Detect which cell encompasses the target text, then output its [x, y] center coordinate. 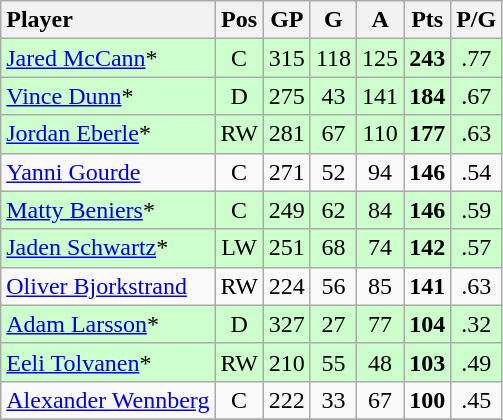
.54 [476, 172]
.77 [476, 58]
LW [239, 248]
Pos [239, 20]
Jordan Eberle* [108, 134]
281 [286, 134]
184 [428, 96]
118 [333, 58]
224 [286, 286]
G [333, 20]
142 [428, 248]
100 [428, 400]
Alexander Wennberg [108, 400]
Matty Beniers* [108, 210]
Yanni Gourde [108, 172]
33 [333, 400]
222 [286, 400]
Jared McCann* [108, 58]
55 [333, 362]
85 [380, 286]
251 [286, 248]
68 [333, 248]
177 [428, 134]
Eeli Tolvanen* [108, 362]
110 [380, 134]
.32 [476, 324]
Pts [428, 20]
43 [333, 96]
Jaden Schwartz* [108, 248]
56 [333, 286]
84 [380, 210]
52 [333, 172]
243 [428, 58]
104 [428, 324]
P/G [476, 20]
.57 [476, 248]
94 [380, 172]
.49 [476, 362]
.45 [476, 400]
48 [380, 362]
249 [286, 210]
Vince Dunn* [108, 96]
27 [333, 324]
275 [286, 96]
103 [428, 362]
74 [380, 248]
Adam Larsson* [108, 324]
Player [108, 20]
.67 [476, 96]
A [380, 20]
62 [333, 210]
271 [286, 172]
125 [380, 58]
77 [380, 324]
Oliver Bjorkstrand [108, 286]
210 [286, 362]
327 [286, 324]
.59 [476, 210]
315 [286, 58]
GP [286, 20]
